Determine the (X, Y) coordinate at the center of the cell enclosing the given text.  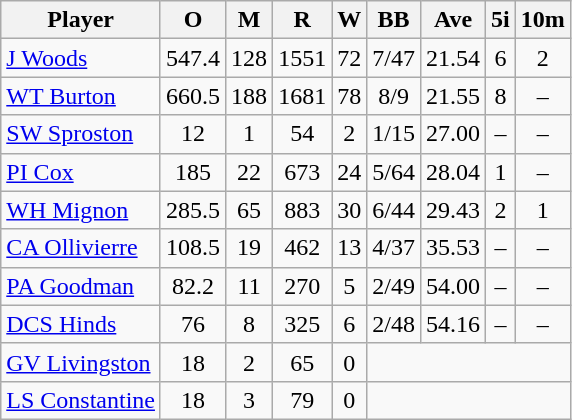
PI Cox (81, 172)
78 (350, 96)
2/49 (394, 286)
WT Burton (81, 96)
673 (302, 172)
Player (81, 20)
54.16 (452, 324)
22 (250, 172)
82.2 (192, 286)
5/64 (394, 172)
883 (302, 210)
BB (394, 20)
5 (350, 286)
10m (542, 20)
1/15 (394, 134)
188 (250, 96)
54.00 (452, 286)
5i (501, 20)
13 (350, 248)
12 (192, 134)
28.04 (452, 172)
270 (302, 286)
185 (192, 172)
LS Constantine (81, 400)
CA Ollivierre (81, 248)
1681 (302, 96)
547.4 (192, 58)
54 (302, 134)
J Woods (81, 58)
79 (302, 400)
76 (192, 324)
Ave (452, 20)
27.00 (452, 134)
2/48 (394, 324)
3 (250, 400)
PA Goodman (81, 286)
M (250, 20)
GV Livingston (81, 362)
11 (250, 286)
1551 (302, 58)
285.5 (192, 210)
35.53 (452, 248)
SW Sproston (81, 134)
29.43 (452, 210)
R (302, 20)
21.54 (452, 58)
21.55 (452, 96)
462 (302, 248)
O (192, 20)
4/37 (394, 248)
8/9 (394, 96)
6/44 (394, 210)
30 (350, 210)
660.5 (192, 96)
WH Mignon (81, 210)
DCS Hinds (81, 324)
72 (350, 58)
19 (250, 248)
128 (250, 58)
7/47 (394, 58)
325 (302, 324)
24 (350, 172)
W (350, 20)
108.5 (192, 248)
